Identify which cell holds the provided text, then report its (X, Y) central coordinate. 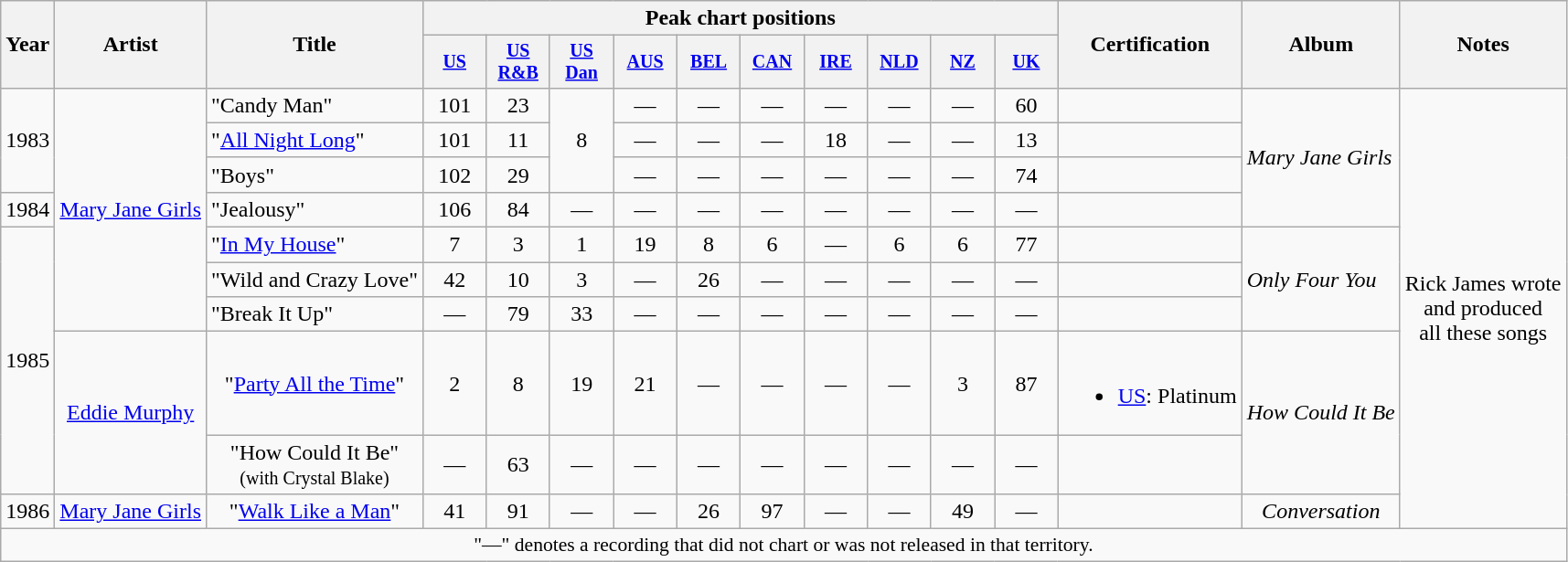
Album (1320, 45)
2 (453, 384)
87 (1026, 384)
1985 (27, 361)
How Could It Be (1320, 413)
42 (453, 280)
1984 (27, 209)
77 (1026, 245)
1 (581, 245)
Conversation (1320, 512)
Only Four You (1320, 280)
60 (1026, 105)
13 (1026, 140)
AUS (645, 62)
NZ (962, 62)
Rick James wroteand producedall these songs (1483, 309)
41 (453, 512)
"Jealousy" (315, 209)
CAN (772, 62)
10 (517, 280)
US (453, 62)
91 (517, 512)
USDan (581, 62)
97 (772, 512)
84 (517, 209)
Eddie Murphy (131, 413)
1983 (27, 140)
106 (453, 209)
"Party All the Time" (315, 384)
"Boys" (315, 175)
23 (517, 105)
"How Could It Be"(with Crystal Blake) (315, 464)
US: Platinum (1150, 384)
"Walk Like a Man" (315, 512)
63 (517, 464)
49 (962, 512)
1986 (27, 512)
74 (1026, 175)
"Wild and Crazy Love" (315, 280)
21 (645, 384)
"Candy Man" (315, 105)
IRE (836, 62)
Peak chart positions (741, 18)
11 (517, 140)
"—" denotes a recording that did not chart or was not released in that territory. (784, 546)
Title (315, 45)
29 (517, 175)
Year (27, 45)
7 (453, 245)
102 (453, 175)
"All Night Long" (315, 140)
UK (1026, 62)
Certification (1150, 45)
18 (836, 140)
79 (517, 314)
NLD (900, 62)
Artist (131, 45)
Notes (1483, 45)
33 (581, 314)
BEL (708, 62)
USR&B (517, 62)
"Break It Up" (315, 314)
"In My House" (315, 245)
